Pinpoint the cell where the given text exists, returning its (X, Y) midpoint coordinate. 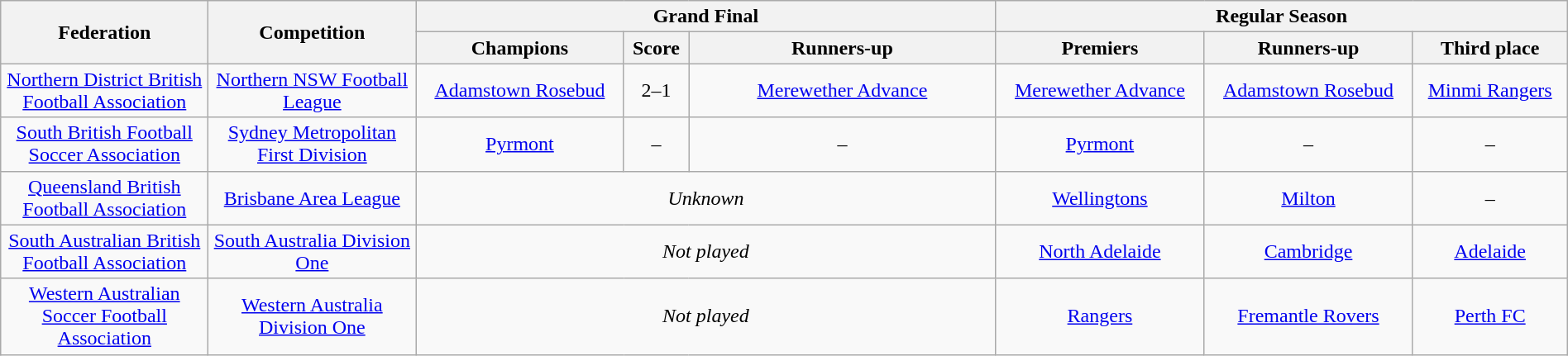
Wellingtons (1100, 198)
Competition (313, 32)
Northern NSW Football League (313, 91)
Cambridge (1308, 251)
South Australian British Football Association (104, 251)
Grand Final (706, 17)
North Adelaide (1100, 251)
Federation (104, 32)
Champions (519, 48)
South British Football Soccer Association (104, 144)
Brisbane Area League (313, 198)
Perth FC (1490, 316)
Adelaide (1490, 251)
Third place (1490, 48)
Unknown (706, 198)
Milton (1308, 198)
2–1 (657, 91)
Queensland British Football Association (104, 198)
Northern District British Football Association (104, 91)
Minmi Rangers (1490, 91)
Score (657, 48)
Premiers (1100, 48)
Sydney Metropolitan First Division (313, 144)
Regular Season (1282, 17)
Western Australia Division One (313, 316)
Fremantle Rovers (1308, 316)
South Australia Division One (313, 251)
Rangers (1100, 316)
Western Australian Soccer Football Association (104, 316)
